Pinpoint the cell where the given text exists, returning its (X, Y) midpoint coordinate. 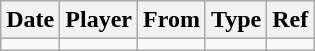
Player (99, 20)
From (171, 20)
Type (236, 20)
Date (30, 20)
Ref (290, 20)
